Output the (x, y) coordinate of the center of the cell containing the given text.  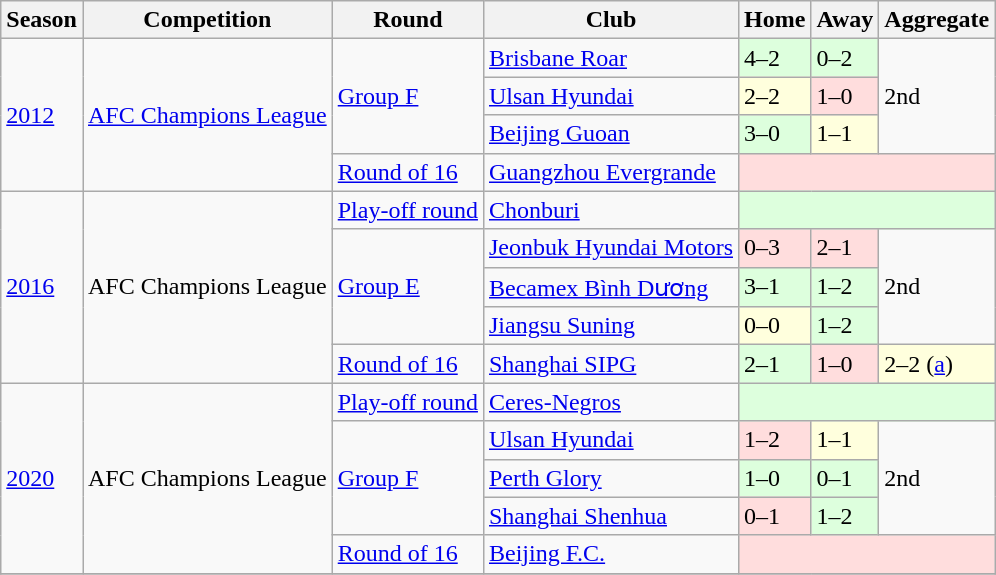
Perth Glory (610, 478)
Competition (207, 20)
2–2 (a) (937, 364)
Club (610, 20)
2016 (42, 287)
3–0 (775, 134)
2020 (42, 478)
Group E (408, 287)
Season (42, 20)
2–2 (775, 96)
0–2 (845, 58)
4–2 (775, 58)
Chonburi (610, 210)
3–1 (775, 287)
Brisbane Roar (610, 58)
2012 (42, 115)
Beijing Guoan (610, 134)
Shanghai Shenhua (610, 516)
Round (408, 20)
Home (775, 20)
0–0 (775, 326)
Shanghai SIPG (610, 364)
Away (845, 20)
Becamex Bình Dương (610, 287)
Ceres-Negros (610, 402)
Aggregate (937, 20)
Jiangsu Suning (610, 326)
Jeonbuk Hyundai Motors (610, 248)
Beijing F.C. (610, 554)
Guangzhou Evergrande (610, 172)
0–3 (775, 248)
